Locate the cell with the specified text and output its (x, y) center coordinate. 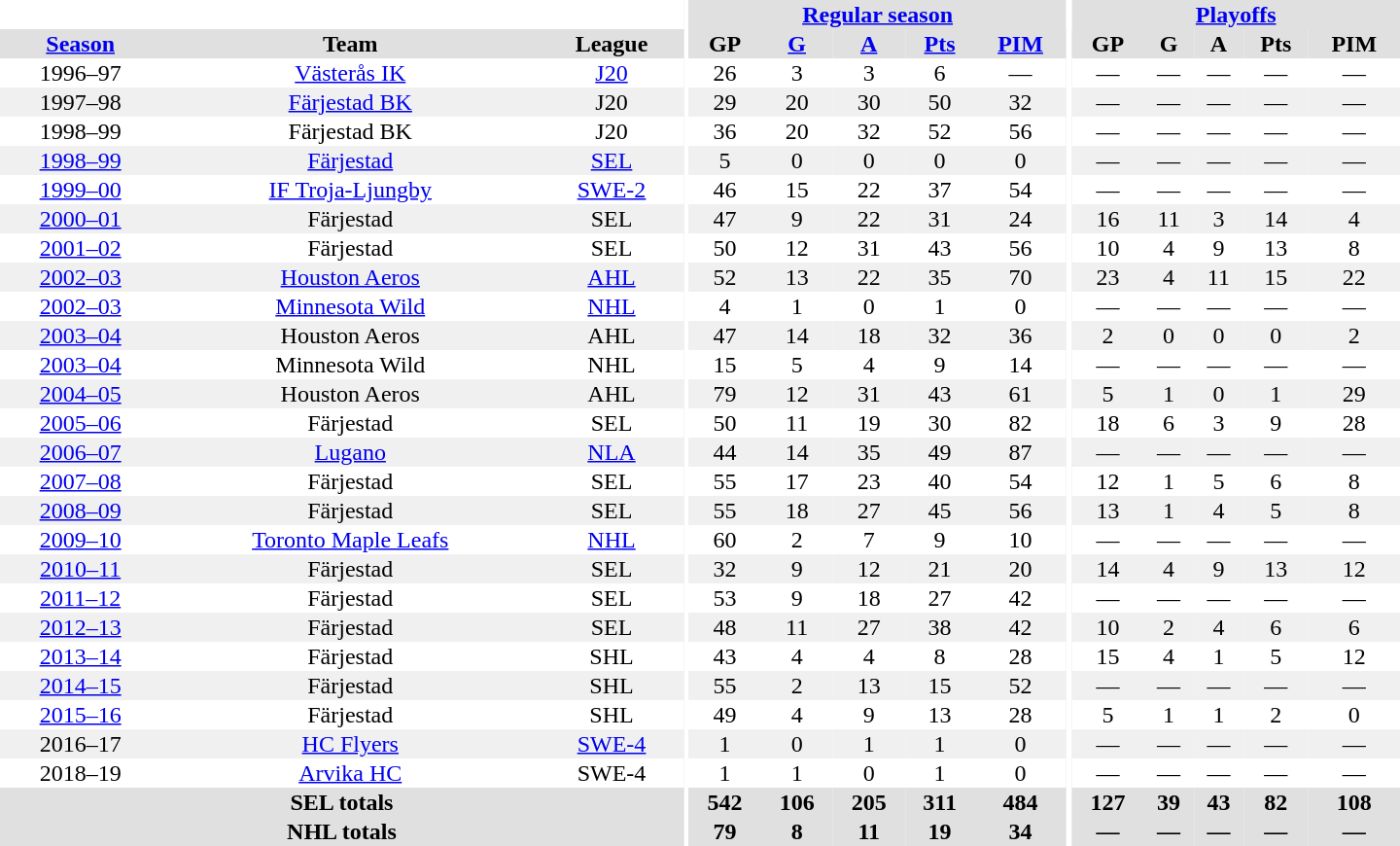
2007–08 (80, 481)
2015–16 (80, 715)
24 (1020, 219)
SWE-2 (612, 190)
46 (725, 190)
Team (350, 44)
1999–00 (80, 190)
2009–10 (80, 540)
Playoffs (1236, 15)
44 (725, 452)
34 (1020, 831)
League (612, 44)
2014–15 (80, 686)
1996–97 (80, 73)
2010–11 (80, 569)
106 (797, 802)
Västerås IK (350, 73)
2000–01 (80, 219)
HC Flyers (350, 744)
7 (869, 540)
87 (1020, 452)
484 (1020, 802)
60 (725, 540)
Season (80, 44)
127 (1107, 802)
61 (1020, 394)
NLA (612, 452)
Lugano (350, 452)
311 (940, 802)
Arvika HC (350, 773)
NHL totals (342, 831)
70 (1020, 277)
1997–98 (80, 102)
21 (940, 569)
48 (725, 627)
542 (725, 802)
2012–13 (80, 627)
Toronto Maple Leafs (350, 540)
2008–09 (80, 511)
37 (940, 190)
2005–06 (80, 423)
2011–12 (80, 598)
IF Troja-Ljungby (350, 190)
205 (869, 802)
2001–02 (80, 248)
Regular season (878, 15)
2004–05 (80, 394)
17 (797, 481)
53 (725, 598)
108 (1354, 802)
2006–07 (80, 452)
40 (940, 481)
26 (725, 73)
2013–14 (80, 656)
38 (940, 627)
39 (1169, 802)
45 (940, 511)
16 (1107, 219)
SEL totals (342, 802)
2018–19 (80, 773)
2016–17 (80, 744)
